Detect which cell encompasses the target text, then output its (X, Y) center coordinate. 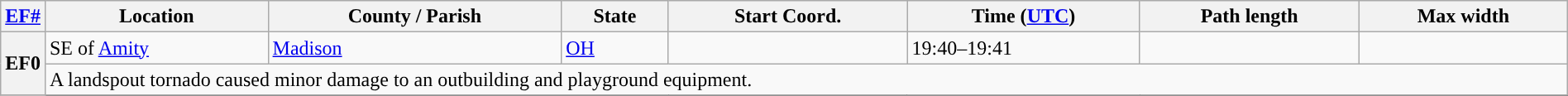
19:40–19:41 (1024, 48)
Location (156, 17)
EF0 (23, 64)
Start Coord. (787, 17)
Madison (415, 48)
EF# (23, 17)
Max width (1463, 17)
County / Parish (415, 17)
A landspout tornado caused minor damage to an outbuilding and playground equipment. (806, 79)
Path length (1249, 17)
OH (615, 48)
State (615, 17)
SE of Amity (156, 48)
Time (UTC) (1024, 17)
